Scan for the cell matching the given text and deliver its (x, y) coordinate at center. 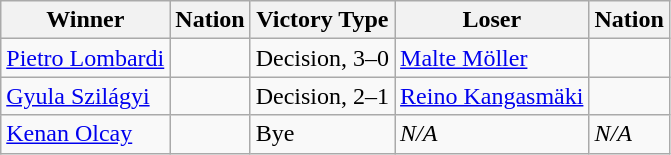
Decision, 2–1 (322, 96)
Pietro Lombardi (86, 58)
Kenan Olcay (86, 134)
Loser (492, 20)
Victory Type (322, 20)
Malte Möller (492, 58)
Decision, 3–0 (322, 58)
Gyula Szilágyi (86, 96)
Bye (322, 134)
Winner (86, 20)
Reino Kangasmäki (492, 96)
